Return [X, Y] of the center of cell containing provided text 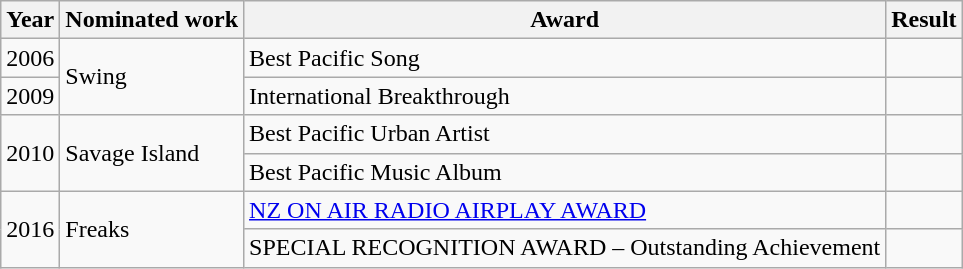
NZ ON AIR RADIO AIRPLAY AWARD [565, 210]
Swing [152, 77]
SPECIAL RECOGNITION AWARD – Outstanding Achievement [565, 248]
Freaks [152, 229]
International Breakthrough [565, 96]
Result [924, 20]
2016 [30, 229]
2009 [30, 96]
2010 [30, 153]
2006 [30, 58]
Best Pacific Music Album [565, 172]
Savage Island [152, 153]
Nominated work [152, 20]
Best Pacific Urban Artist [565, 134]
Award [565, 20]
Best Pacific Song [565, 58]
Year [30, 20]
